Determine the [X, Y] coordinate at the center of the cell enclosing the given text.  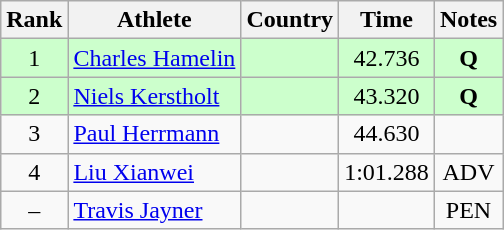
1 [34, 58]
3 [34, 134]
Country [290, 20]
44.630 [387, 134]
2 [34, 96]
Travis Jayner [154, 210]
Time [387, 20]
ADV [468, 172]
PEN [468, 210]
42.736 [387, 58]
1:01.288 [387, 172]
Notes [468, 20]
Athlete [154, 20]
Liu Xianwei [154, 172]
Charles Hamelin [154, 58]
Niels Kerstholt [154, 96]
4 [34, 172]
43.320 [387, 96]
– [34, 210]
Rank [34, 20]
Paul Herrmann [154, 134]
